Return the (x, y) coordinate for the center point of the cell that contains the specified text.  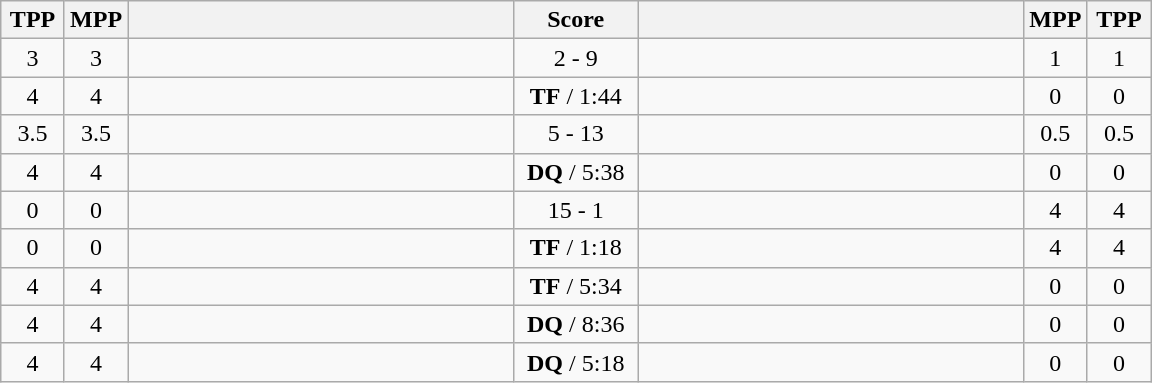
5 - 13 (576, 134)
DQ / 5:18 (576, 362)
TF / 1:18 (576, 248)
15 - 1 (576, 210)
2 - 9 (576, 58)
Score (576, 20)
DQ / 5:38 (576, 172)
TF / 1:44 (576, 96)
DQ / 8:36 (576, 324)
TF / 5:34 (576, 286)
